Output the [X, Y] coordinate of the center of the cell containing the given text.  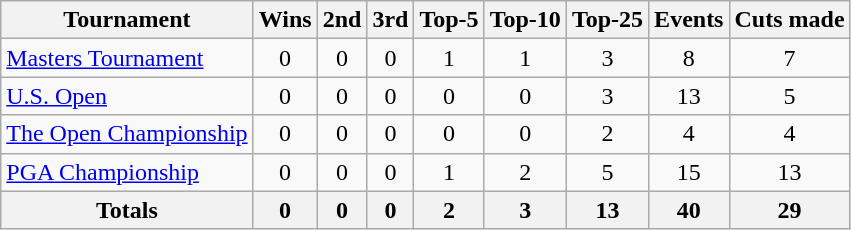
7 [790, 58]
Masters Tournament [127, 58]
PGA Championship [127, 172]
40 [689, 210]
U.S. Open [127, 96]
Cuts made [790, 20]
Tournament [127, 20]
Top-10 [525, 20]
Top-25 [607, 20]
3rd [390, 20]
Events [689, 20]
8 [689, 58]
15 [689, 172]
29 [790, 210]
Wins [285, 20]
Totals [127, 210]
The Open Championship [127, 134]
Top-5 [449, 20]
2nd [342, 20]
